Identify which cell holds the provided text, then report its [X, Y] central coordinate. 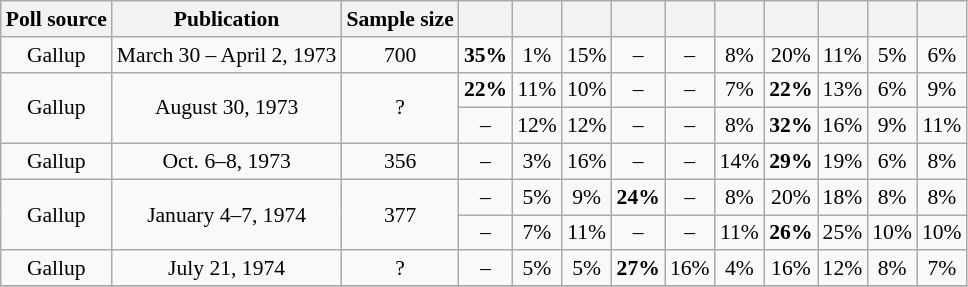
13% [843, 90]
Publication [227, 19]
377 [400, 214]
January 4–7, 1974 [227, 214]
March 30 – April 2, 1973 [227, 55]
15% [587, 55]
24% [638, 197]
Sample size [400, 19]
3% [537, 162]
25% [843, 233]
29% [790, 162]
26% [790, 233]
27% [638, 269]
Oct. 6–8, 1973 [227, 162]
4% [740, 269]
35% [486, 55]
1% [537, 55]
August 30, 1973 [227, 108]
18% [843, 197]
356 [400, 162]
19% [843, 162]
Poll source [56, 19]
700 [400, 55]
14% [740, 162]
32% [790, 126]
July 21, 1974 [227, 269]
